Capture the cell that displays the provided text and extract its [X, Y] central coordinate. 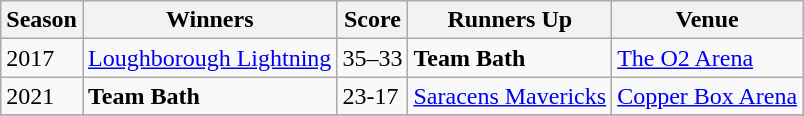
35–33 [372, 58]
Loughborough Lightning [209, 58]
Saracens Mavericks [510, 96]
Score [372, 20]
Season [42, 20]
Winners [209, 20]
2021 [42, 96]
The O2 Arena [708, 58]
2017 [42, 58]
Venue [708, 20]
23-17 [372, 96]
Runners Up [510, 20]
Copper Box Arena [708, 96]
